Extract the [X, Y] coordinate from the center of the cell holding the provided text.  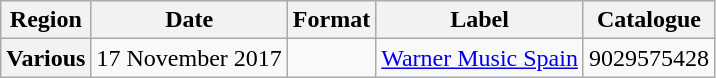
Region [46, 20]
Catalogue [648, 20]
Date [189, 20]
Warner Music Spain [480, 58]
17 November 2017 [189, 58]
Label [480, 20]
Various [46, 58]
Format [331, 20]
9029575428 [648, 58]
